Find where the given text appears and provide that cell's center as [x, y] coordinate. 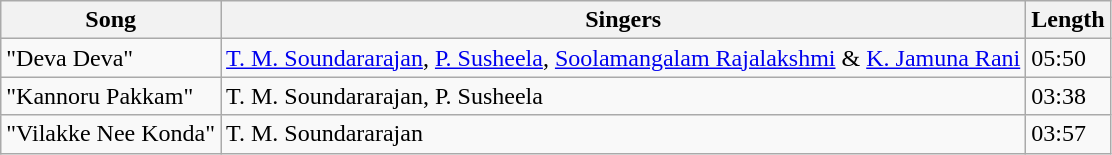
T. M. Soundararajan, P. Susheela, Soolamangalam Rajalakshmi & K. Jamuna Rani [624, 58]
T. M. Soundararajan [624, 134]
Length [1068, 20]
03:57 [1068, 134]
05:50 [1068, 58]
"Vilakke Nee Konda" [111, 134]
03:38 [1068, 96]
Song [111, 20]
"Kannoru Pakkam" [111, 96]
T. M. Soundararajan, P. Susheela [624, 96]
Singers [624, 20]
"Deva Deva" [111, 58]
